Determine the [x, y] coordinate at the center of the cell enclosing the given text.  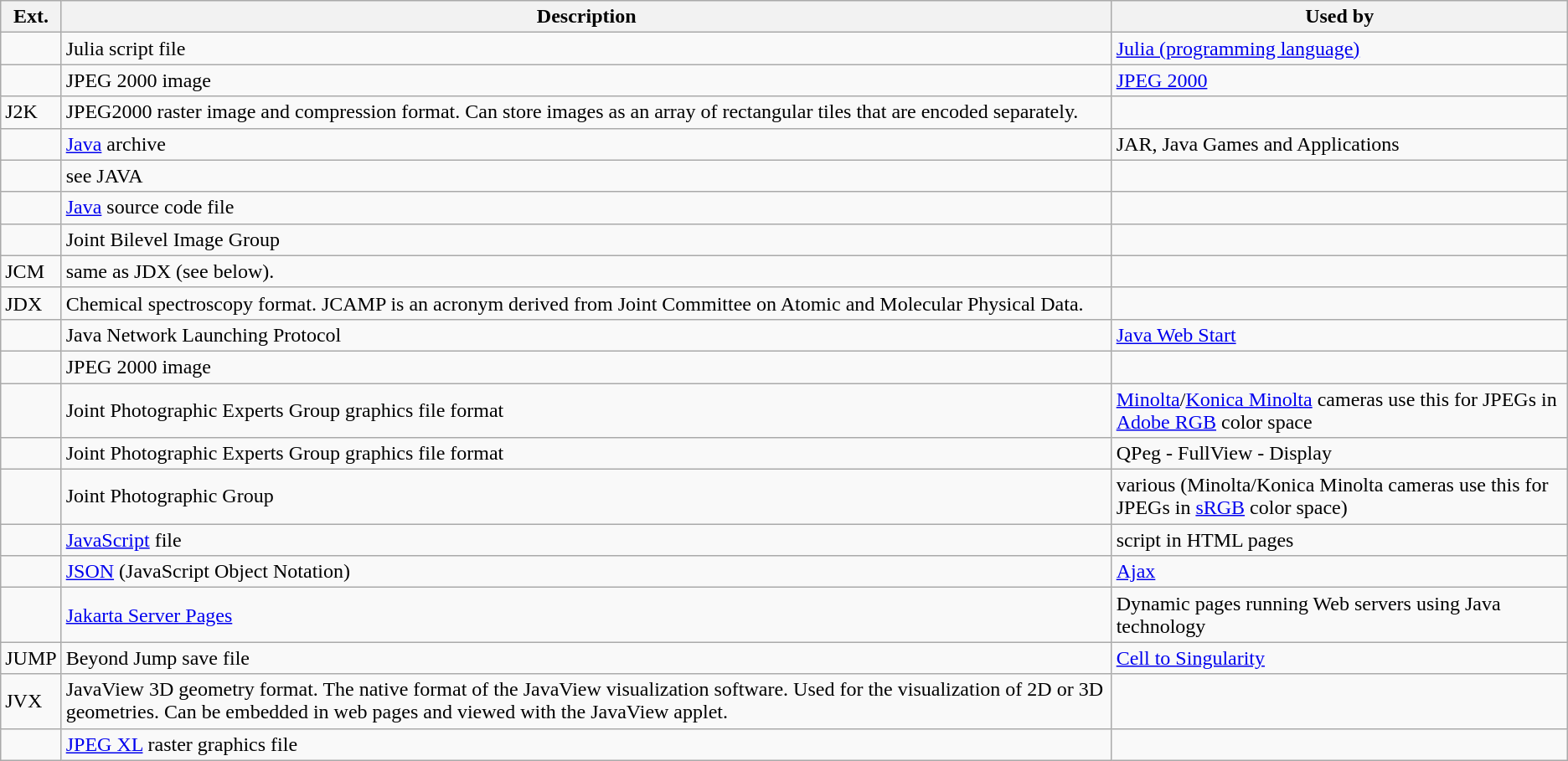
Java source code file [586, 208]
Ajax [1339, 572]
Java archive [586, 144]
QPeg - FullView - Display [1339, 454]
Joint Bilevel Image Group [586, 239]
Joint Photographic Group [586, 497]
Beyond Jump save file [586, 658]
Ext. [31, 17]
JPEG XL raster graphics file [586, 744]
Chemical spectroscopy format. JCAMP is an acronym derived from Joint Committee on Atomic and Molecular Physical Data. [586, 303]
J2K [31, 112]
see JAVA [586, 176]
JCM [31, 271]
Julia script file [586, 49]
Dynamic pages running Web servers using Java technology [1339, 614]
Julia (programming language) [1339, 49]
JavaScript file [586, 540]
JSON (JavaScript Object Notation) [586, 572]
JAR, Java Games and Applications [1339, 144]
Description [586, 17]
Minolta/Konica Minolta cameras use this for JPEGs in Adobe RGB color space [1339, 410]
various (Minolta/Konica Minolta cameras use this for JPEGs in sRGB color space) [1339, 497]
Java Network Launching Protocol [586, 335]
Jakarta Server Pages [586, 614]
same as JDX (see below). [586, 271]
JPEG 2000 [1339, 80]
JVX [31, 702]
Used by [1339, 17]
JDX [31, 303]
JUMP [31, 658]
script in HTML pages [1339, 540]
Cell to Singularity [1339, 658]
Java Web Start [1339, 335]
JPEG2000 raster image and compression format. Can store images as an array of rectangular tiles that are encoded separately. [586, 112]
